For the text-containing cell, return its midpoint in [X, Y] coordinate format. 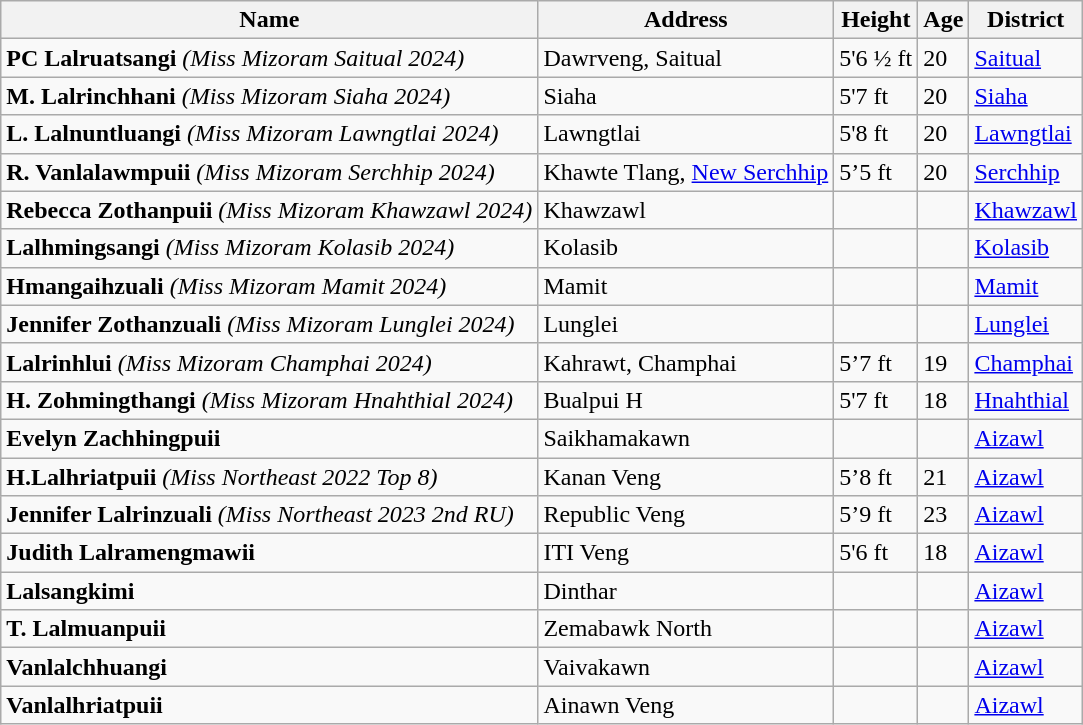
Evelyn Zachhingpuii [270, 438]
5’8 ft [876, 477]
Dinthar [686, 591]
Jennifer Zothanzuali (Miss Mizoram Lunglei 2024) [270, 324]
L. Lalnuntluangi (Miss Mizoram Lawngtlai 2024) [270, 134]
Height [876, 20]
5'6 ½ ft [876, 58]
Hnahthial [1026, 400]
5'8 ft [876, 134]
Ainawn Veng [686, 705]
19 [944, 362]
5’5 ft [876, 172]
Kahrawt, Champhai [686, 362]
Saitual [1026, 58]
Khawte Tlang, New Serchhip [686, 172]
T. Lalmuanpuii [270, 629]
H.Lalhriatpuii (Miss Northeast 2022 Top 8) [270, 477]
District [1026, 20]
Jennifer Lalrinzuali (Miss Northeast 2023 2nd RU) [270, 515]
Zemabawk North [686, 629]
5'6 ft [876, 553]
23 [944, 515]
Lalrinhlui (Miss Mizoram Champhai 2024) [270, 362]
Lalsangkimi [270, 591]
Name [270, 20]
Republic Veng [686, 515]
Saikhamakawn [686, 438]
H. Zohmingthangi (Miss Mizoram Hnahthial 2024) [270, 400]
5’9 ft [876, 515]
Kanan Veng [686, 477]
Rebecca Zothanpuii (Miss Mizoram Khawzawl 2024) [270, 210]
Serchhip [1026, 172]
M. Lalrinchhani (Miss Mizoram Siaha 2024) [270, 96]
Address [686, 20]
Lalhmingsangi (Miss Mizoram Kolasib 2024) [270, 248]
Vaivakawn [686, 667]
PC Lalruatsangi (Miss Mizoram Saitual 2024) [270, 58]
R. Vanlalawmpuii (Miss Mizoram Serchhip 2024) [270, 172]
Champhai [1026, 362]
5’7 ft [876, 362]
Hmangaihzuali (Miss Mizoram Mamit 2024) [270, 286]
21 [944, 477]
Age [944, 20]
Bualpui H [686, 400]
Vanlalhriatpuii [270, 705]
ITI Veng [686, 553]
Judith Lalramengmawii [270, 553]
Dawrveng, Saitual [686, 58]
Vanlalchhuangi [270, 667]
